From the cell containing the given text, extract its center point as (X, Y) coordinate. 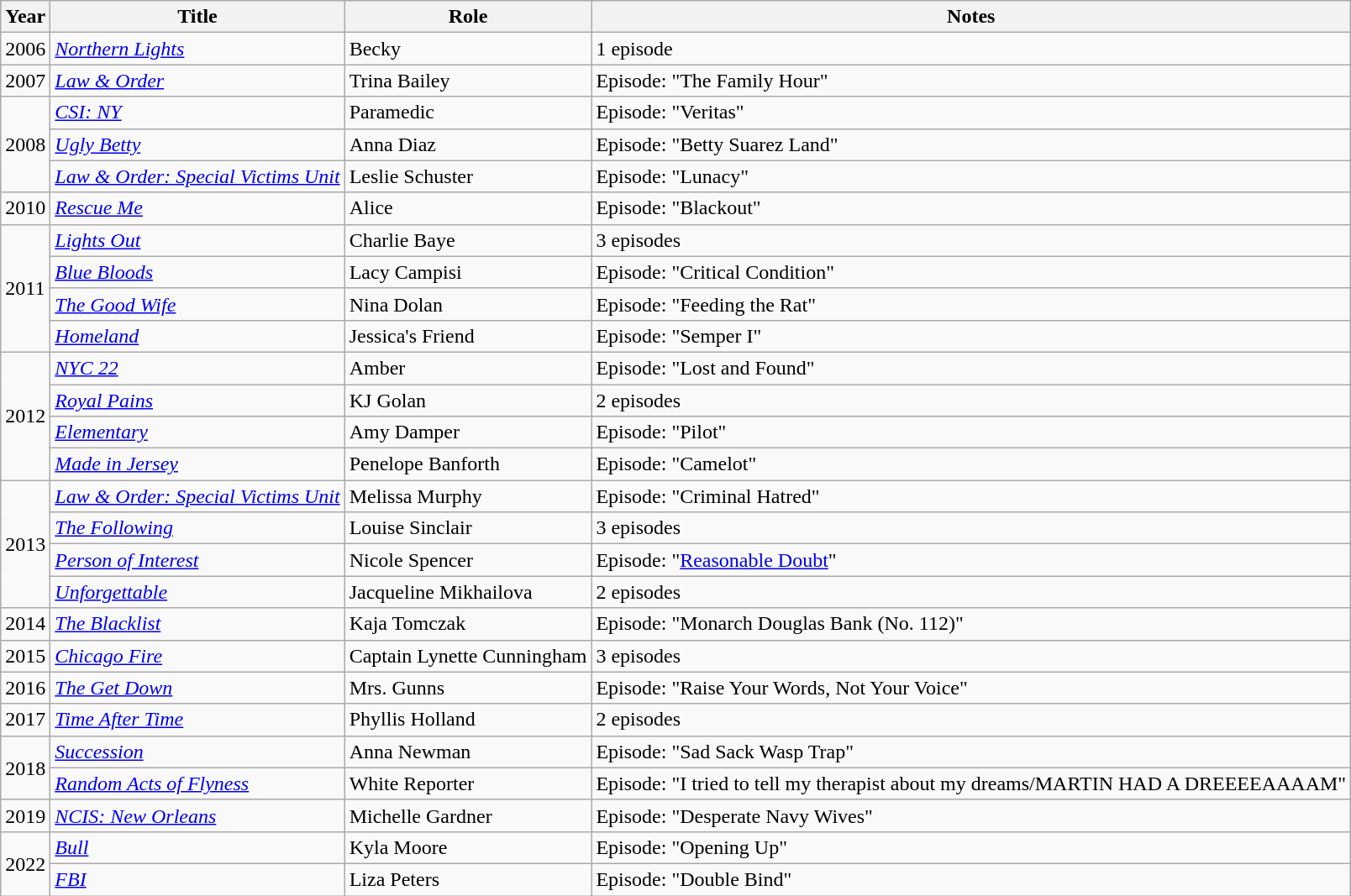
Trina Bailey (468, 81)
Episode: "Raise Your Words, Not Your Voice" (971, 688)
Unforgettable (197, 592)
Episode: "Feeding the Rat" (971, 304)
Kyla Moore (468, 847)
Becky (468, 49)
CSI: NY (197, 113)
Jessica's Friend (468, 336)
Episode: "Monarch Douglas Bank (No. 112)" (971, 624)
2016 (25, 688)
Title (197, 17)
2012 (25, 416)
Episode: "Lunacy" (971, 176)
Episode: "Reasonable Doubt" (971, 560)
Episode: "The Family Hour" (971, 81)
2007 (25, 81)
2015 (25, 656)
Paramedic (468, 113)
Episode: "Semper I" (971, 336)
Notes (971, 17)
Royal Pains (197, 401)
Episode: "I tried to tell my therapist about my dreams/MARTIN HAD A DREEEEAAAAM" (971, 783)
Louise Sinclair (468, 528)
Year (25, 17)
The Good Wife (197, 304)
The Get Down (197, 688)
Bull (197, 847)
Lights Out (197, 240)
Michelle Gardner (468, 815)
Law & Order (197, 81)
Blue Bloods (197, 272)
Homeland (197, 336)
2008 (25, 144)
Anna Diaz (468, 144)
NYC 22 (197, 368)
2014 (25, 624)
Penelope Banforth (468, 464)
Leslie Schuster (468, 176)
2011 (25, 288)
Episode: "Veritas" (971, 113)
Phyllis Holland (468, 720)
Episode: "Critical Condition" (971, 272)
Kaja Tomczak (468, 624)
2017 (25, 720)
FBI (197, 879)
The Following (197, 528)
2006 (25, 49)
Amber (468, 368)
White Reporter (468, 783)
Chicago Fire (197, 656)
KJ Golan (468, 401)
2010 (25, 208)
Anna Newman (468, 752)
Charlie Baye (468, 240)
Episode: "Double Bind" (971, 879)
Episode: "Criminal Hatred" (971, 496)
Alice (468, 208)
Role (468, 17)
Melissa Murphy (468, 496)
Random Acts of Flyness (197, 783)
Northern Lights (197, 49)
Episode: "Betty Suarez Land" (971, 144)
Time After Time (197, 720)
Episode: "Sad Sack Wasp Trap" (971, 752)
Episode: "Camelot" (971, 464)
Ugly Betty (197, 144)
1 episode (971, 49)
NCIS: New Orleans (197, 815)
2019 (25, 815)
Episode: "Blackout" (971, 208)
Nina Dolan (468, 304)
2018 (25, 768)
Succession (197, 752)
Lacy Campisi (468, 272)
Rescue Me (197, 208)
Made in Jersey (197, 464)
2013 (25, 544)
Mrs. Gunns (468, 688)
The Blacklist (197, 624)
Episode: "Opening Up" (971, 847)
Person of Interest (197, 560)
Episode: "Pilot" (971, 432)
Liza Peters (468, 879)
Episode: "Lost and Found" (971, 368)
Jacqueline Mikhailova (468, 592)
Captain Lynette Cunningham (468, 656)
Nicole Spencer (468, 560)
Episode: "Desperate Navy Wives" (971, 815)
Amy Damper (468, 432)
Elementary (197, 432)
2022 (25, 863)
